Return the (X, Y) coordinate for the center point of the cell that contains the specified text.  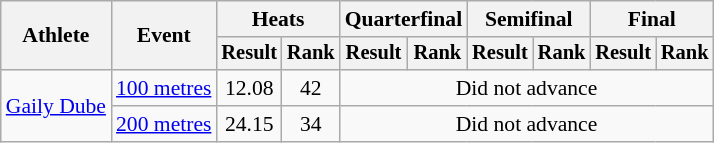
42 (311, 88)
200 metres (164, 124)
Quarterfinal (404, 19)
Semifinal (528, 19)
Heats (278, 19)
34 (311, 124)
100 metres (164, 88)
Gaily Dube (56, 106)
24.15 (249, 124)
12.08 (249, 88)
Event (164, 36)
Athlete (56, 36)
Final (652, 19)
